Scan for the cell matching the given text and deliver its (x, y) coordinate at center. 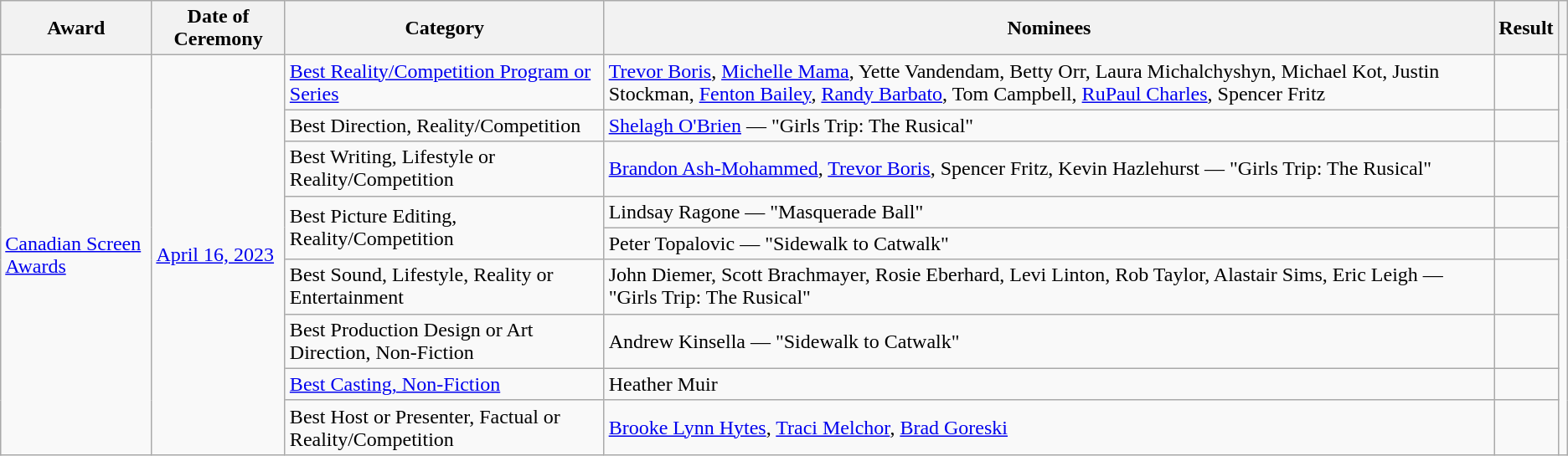
Lindsay Ragone — "Masquerade Ball" (1049, 212)
Award (76, 28)
John Diemer, Scott Brachmayer, Rosie Eberhard, Levi Linton, Rob Taylor, Alastair Sims, Eric Leigh — "Girls Trip: The Rusical" (1049, 286)
Best Writing, Lifestyle or Reality/Competition (444, 169)
Best Picture Editing, Reality/Competition (444, 228)
Best Sound, Lifestyle, Reality or Entertainment (444, 286)
Brandon Ash-Mohammed, Trevor Boris, Spencer Fritz, Kevin Hazlehurst — "Girls Trip: The Rusical" (1049, 169)
Heather Muir (1049, 384)
Nominees (1049, 28)
Best Reality/Competition Program or Series (444, 82)
Shelagh O'Brien — "Girls Trip: The Rusical" (1049, 126)
Date of Ceremony (218, 28)
Best Host or Presenter, Factual or Reality/Competition (444, 427)
Canadian Screen Awards (76, 255)
Category (444, 28)
Brooke Lynn Hytes, Traci Melchor, Brad Goreski (1049, 427)
April 16, 2023 (218, 255)
Result (1526, 28)
Best Casting, Non-Fiction (444, 384)
Peter Topalovic — "Sidewalk to Catwalk" (1049, 243)
Best Direction, Reality/Competition (444, 126)
Andrew Kinsella — "Sidewalk to Catwalk" (1049, 341)
Best Production Design or Art Direction, Non-Fiction (444, 341)
